Search for the cell housing the specified text and yield its [x, y] center coordinate. 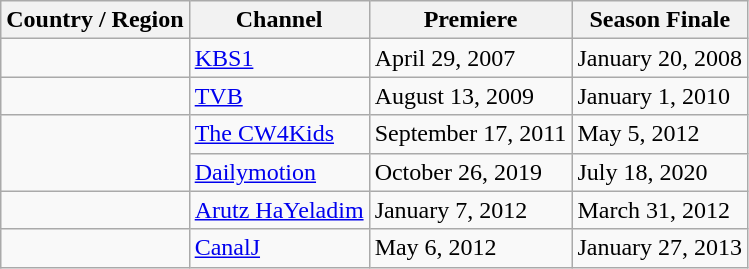
May 6, 2012 [470, 248]
April 29, 2007 [470, 58]
Premiere [470, 20]
The CW4Kids [279, 134]
Channel [279, 20]
January 27, 2013 [660, 248]
Country / Region [95, 20]
CanalJ [279, 248]
Arutz HaYeladim [279, 210]
January 20, 2008 [660, 58]
September 17, 2011 [470, 134]
TVB [279, 96]
Dailymotion [279, 172]
KBS1 [279, 58]
Season Finale [660, 20]
August 13, 2009 [470, 96]
July 18, 2020 [660, 172]
May 5, 2012 [660, 134]
March 31, 2012 [660, 210]
January 7, 2012 [470, 210]
January 1, 2010 [660, 96]
October 26, 2019 [470, 172]
